Find where the given text appears and provide that cell's center as [x, y] coordinate. 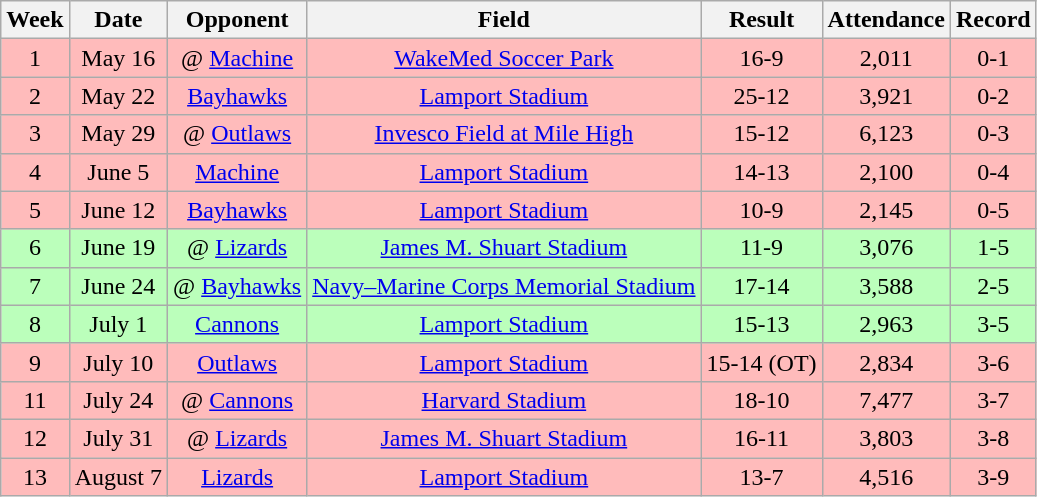
3-5 [993, 324]
10-9 [762, 210]
July 10 [118, 362]
July 31 [118, 438]
Field [504, 20]
July 1 [118, 324]
0-1 [993, 58]
6 [35, 248]
11-9 [762, 248]
WakeMed Soccer Park [504, 58]
Navy–Marine Corps Memorial Stadium [504, 286]
16-11 [762, 438]
1 [35, 58]
Attendance [886, 20]
Date [118, 20]
May 29 [118, 134]
2,011 [886, 58]
July 24 [118, 400]
Lizards [238, 477]
@ Outlaws [238, 134]
3-9 [993, 477]
8 [35, 324]
Week [35, 20]
0-4 [993, 172]
Outlaws [238, 362]
18-10 [762, 400]
15-14 (OT) [762, 362]
0-2 [993, 96]
12 [35, 438]
Invesco Field at Mile High [504, 134]
2,100 [886, 172]
3-6 [993, 362]
3-7 [993, 400]
@ Machine [238, 58]
1-5 [993, 248]
Opponent [238, 20]
May 16 [118, 58]
7 [35, 286]
5 [35, 210]
14-13 [762, 172]
June 19 [118, 248]
@ Bayhawks [238, 286]
4,516 [886, 477]
@ Cannons [238, 400]
2,963 [886, 324]
15-13 [762, 324]
2-5 [993, 286]
August 7 [118, 477]
3,076 [886, 248]
4 [35, 172]
7,477 [886, 400]
15-12 [762, 134]
0-5 [993, 210]
June 24 [118, 286]
Machine [238, 172]
3,921 [886, 96]
17-14 [762, 286]
13 [35, 477]
2,834 [886, 362]
16-9 [762, 58]
3-8 [993, 438]
2,145 [886, 210]
9 [35, 362]
Record [993, 20]
3,588 [886, 286]
Cannons [238, 324]
11 [35, 400]
0-3 [993, 134]
6,123 [886, 134]
2 [35, 96]
June 12 [118, 210]
Harvard Stadium [504, 400]
May 22 [118, 96]
25-12 [762, 96]
June 5 [118, 172]
Result [762, 20]
3,803 [886, 438]
3 [35, 134]
13-7 [762, 477]
